Search for the cell housing the specified text and yield its [X, Y] center coordinate. 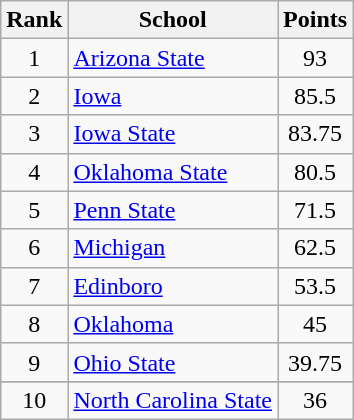
Oklahoma [173, 324]
9 [34, 362]
Arizona State [173, 58]
39.75 [316, 362]
Edinboro [173, 286]
4 [34, 172]
85.5 [316, 96]
6 [34, 248]
3 [34, 134]
Michigan [173, 248]
7 [34, 286]
Iowa [173, 96]
71.5 [316, 210]
83.75 [316, 134]
Rank [34, 20]
8 [34, 324]
2 [34, 96]
80.5 [316, 172]
1 [34, 58]
93 [316, 58]
53.5 [316, 286]
45 [316, 324]
62.5 [316, 248]
5 [34, 210]
36 [316, 400]
Penn State [173, 210]
School [173, 20]
Oklahoma State [173, 172]
10 [34, 400]
Iowa State [173, 134]
Ohio State [173, 362]
Points [316, 20]
North Carolina State [173, 400]
